Search for the cell housing the specified text and yield its (X, Y) center coordinate. 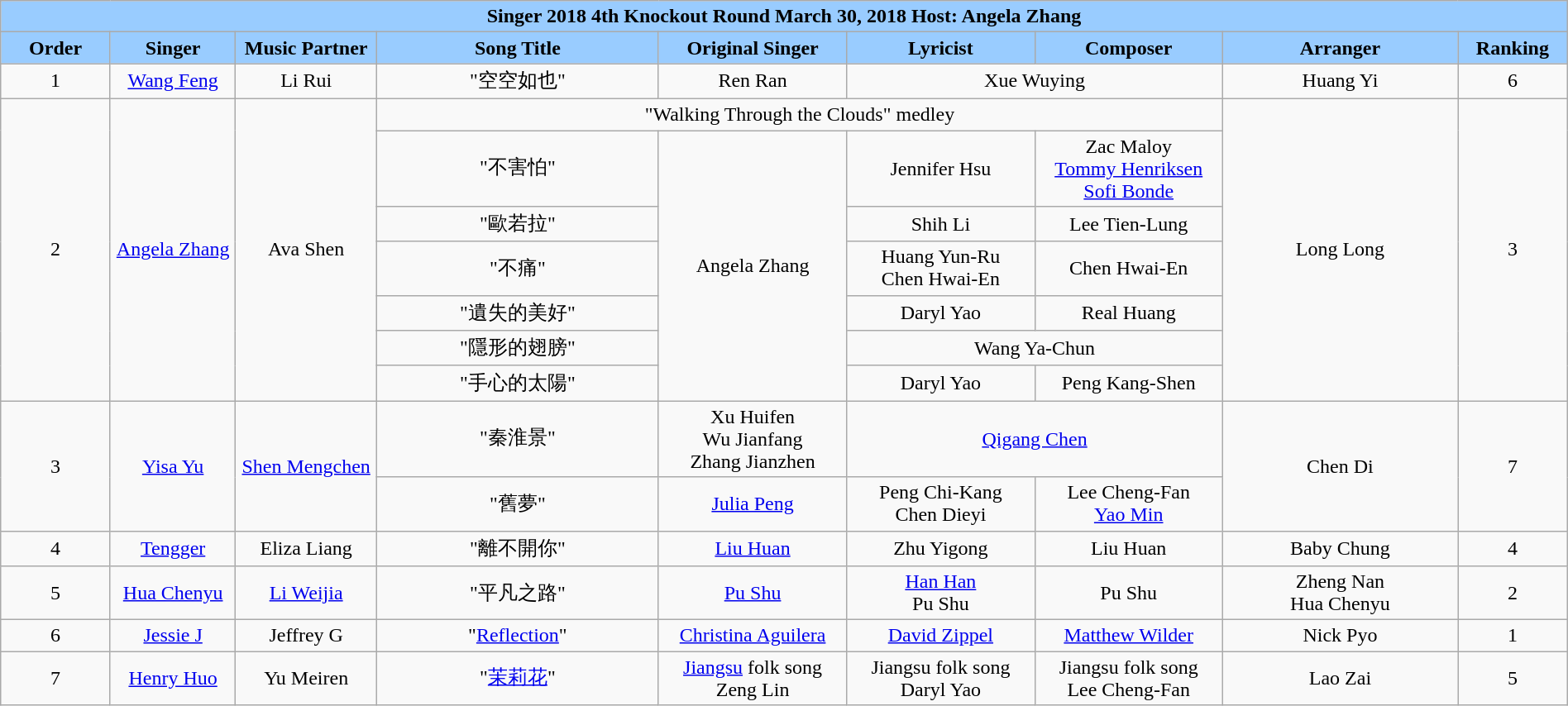
"不痛" (518, 268)
Real Huang (1128, 312)
Zheng NanHua Chenyu (1340, 594)
"Walking Through the Clouds" medley (799, 114)
Peng Kang-Shen (1128, 384)
Han HanPu Shu (941, 594)
Tengger (173, 549)
Lee Tien-Lung (1128, 225)
"空空如也" (518, 81)
Composer (1128, 48)
Jiangsu folk songDaryl Yao (941, 678)
Nick Pyo (1340, 636)
Original Singer (753, 48)
Lyricist (941, 48)
Henry Huo (173, 678)
Shih Li (941, 225)
Li Rui (306, 81)
Hua Chenyu (173, 594)
Peng Chi-KangChen Dieyi (941, 504)
"隱形的翅膀" (518, 349)
Baby Chung (1340, 549)
Matthew Wilder (1128, 636)
Yu Meiren (306, 678)
Zhu Yigong (941, 549)
Ren Ran (753, 81)
Shen Mengchen (306, 466)
Jiangsu folk songLee Cheng-Fan (1128, 678)
Huang Yi (1340, 81)
Jeffrey G (306, 636)
"Reflection" (518, 636)
"不害怕" (518, 169)
Singer 2018 4th Knockout Round March 30, 2018 Host: Angela Zhang (784, 17)
"遺失的美好" (518, 312)
Lao Zai (1340, 678)
"歐若拉" (518, 225)
Christina Aguilera (753, 636)
Julia Peng (753, 504)
Chen Hwai-En (1128, 268)
"離不開你" (518, 549)
Ava Shen (306, 250)
Lee Cheng-FanYao Min (1128, 504)
Jessie J (173, 636)
"舊夢" (518, 504)
Order (56, 48)
Yisa Yu (173, 466)
Ranking (1513, 48)
Zac MaloyTommy HenriksenSofi Bonde (1128, 169)
Singer (173, 48)
Jiangsu folk songZeng Lin (753, 678)
Wang Feng (173, 81)
Chen Di (1340, 466)
Li Weijia (306, 594)
Xu HuifenWu JianfangZhang Jianzhen (753, 439)
"手心的太陽" (518, 384)
"茉莉花" (518, 678)
Music Partner (306, 48)
Xue Wuying (1035, 81)
Eliza Liang (306, 549)
Song Title (518, 48)
Jennifer Hsu (941, 169)
Long Long (1340, 250)
"秦淮景" (518, 439)
Huang Yun-RuChen Hwai-En (941, 268)
David Zippel (941, 636)
Wang Ya-Chun (1035, 349)
"平凡之路" (518, 594)
Qigang Chen (1035, 439)
Arranger (1340, 48)
